Extract the (x, y) coordinate from the center of the cell holding the provided text.  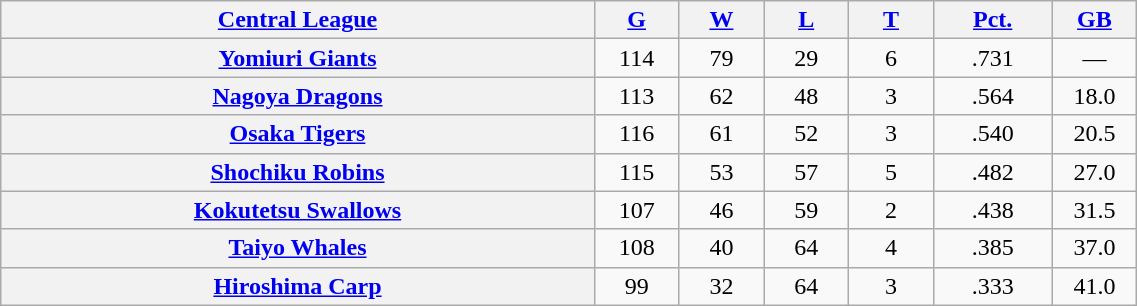
99 (636, 286)
.333 (992, 286)
.731 (992, 58)
.540 (992, 134)
61 (722, 134)
107 (636, 210)
46 (722, 210)
.482 (992, 172)
Osaka Tigers (298, 134)
32 (722, 286)
.564 (992, 96)
Shochiku Robins (298, 172)
79 (722, 58)
29 (806, 58)
37.0 (1094, 248)
116 (636, 134)
59 (806, 210)
31.5 (1094, 210)
GB (1094, 20)
62 (722, 96)
114 (636, 58)
Central League (298, 20)
L (806, 20)
Kokutetsu Swallows (298, 210)
48 (806, 96)
W (722, 20)
57 (806, 172)
41.0 (1094, 286)
Yomiuri Giants (298, 58)
T (892, 20)
G (636, 20)
20.5 (1094, 134)
.438 (992, 210)
52 (806, 134)
113 (636, 96)
5 (892, 172)
2 (892, 210)
115 (636, 172)
Hiroshima Carp (298, 286)
27.0 (1094, 172)
53 (722, 172)
4 (892, 248)
6 (892, 58)
Nagoya Dragons (298, 96)
Taiyo Whales (298, 248)
Pct. (992, 20)
108 (636, 248)
40 (722, 248)
— (1094, 58)
18.0 (1094, 96)
.385 (992, 248)
